Return (X, Y) of the center of cell containing provided text 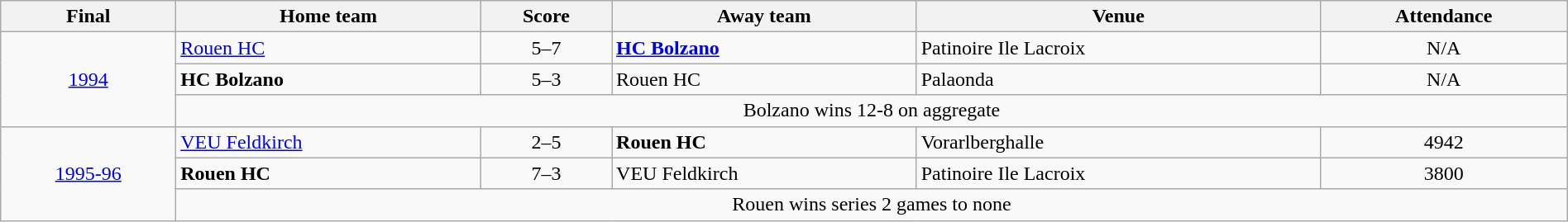
Vorarlberghalle (1118, 142)
Away team (764, 17)
Rouen wins series 2 games to none (872, 205)
3800 (1444, 173)
Home team (329, 17)
5–3 (546, 79)
2–5 (546, 142)
Attendance (1444, 17)
4942 (1444, 142)
1995-96 (88, 173)
Palaonda (1118, 79)
1994 (88, 79)
Score (546, 17)
7–3 (546, 173)
Bolzano wins 12-8 on aggregate (872, 111)
Final (88, 17)
5–7 (546, 48)
Venue (1118, 17)
